Detect which cell encompasses the target text, then output its [X, Y] center coordinate. 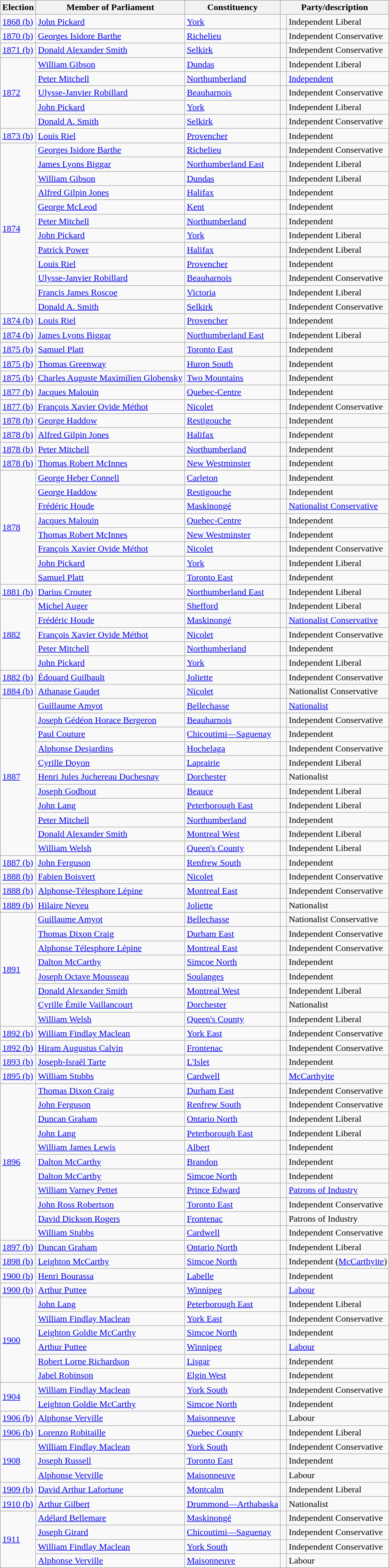
L'Islet [232, 1062]
1896 [18, 1162]
Two Mountains [232, 378]
Brandon [232, 1162]
Hilaire Neveu [110, 905]
Alphonse Desjardins [110, 748]
Party/description [335, 7]
1897 (b) [18, 1247]
Michel Auger [110, 606]
William James Lewis [110, 1148]
Jabel Robinson [110, 1376]
Laprairie [232, 763]
Joseph Girard [110, 1532]
Carleton [232, 478]
John Ross Robertson [110, 1204]
Adélard Bellemare [110, 1518]
Darius Crouter [110, 592]
Joseph Octave Mousseau [110, 976]
1910 (b) [18, 1504]
Édouard Guilbault [110, 677]
Constituency [232, 7]
1898 (b) [18, 1261]
David Dickson Rogers [110, 1219]
Albert [232, 1148]
1873 (b) [18, 136]
Shefford [232, 606]
Soulanges [232, 976]
1881 (b) [18, 592]
David Arthur Lafortune [110, 1489]
Athanase Gaudet [110, 692]
Victoria [232, 292]
Joseph Gédéon Horace Bergeron [110, 720]
1871 (b) [18, 50]
Joseph Russell [110, 1461]
1882 (b) [18, 677]
Huron South [232, 364]
Beauce [232, 791]
Lisgar [232, 1361]
George McLeod [110, 207]
Fabien Boisvert [110, 877]
Patrick Power [110, 250]
1887 [18, 777]
Robert Lorne Richardson [110, 1361]
Thomas Greenway [110, 364]
Quebec County [232, 1432]
Joseph Godbout [110, 791]
Henri Jules Juchereau Duchesnay [110, 777]
Montcalm [232, 1489]
Henri Bourassa [110, 1276]
1895 (b) [18, 1076]
1878 [18, 528]
1868 (b) [18, 22]
Elgin West [232, 1376]
Independent (McCarthyite) [338, 1261]
William Varney Pettet [110, 1190]
Member of Parliament [110, 7]
Kent [232, 207]
Alphonse Télesphore Lépine [110, 948]
1891 [18, 969]
Lorenzo Robitaille [110, 1432]
Drummond—Arthabaska [232, 1504]
Prince Edward [232, 1190]
Hochelaga [232, 748]
1909 (b) [18, 1489]
1908 [18, 1461]
Election [18, 7]
Arthur Gilbert [110, 1504]
Alphonse-Télesphore Lépine [110, 891]
Hiram Augustus Calvin [110, 1048]
Cyrille Doyon [110, 763]
1884 (b) [18, 692]
McCarthyite [338, 1076]
Joseph-Israël Tarte [110, 1062]
1904 [18, 1397]
1900 [18, 1340]
George Heber Connell [110, 478]
1887 (b) [18, 862]
Labelle [232, 1276]
Charles Auguste Maximilien Globensky [110, 378]
1874 [18, 228]
1893 (b) [18, 1062]
Francis James Roscoe [110, 292]
Leighton McCarthy [110, 1261]
Cyrille Émile Vaillancourt [110, 1005]
1882 [18, 634]
Paul Couture [110, 734]
1870 (b) [18, 36]
1872 [18, 93]
1911 [18, 1539]
1889 (b) [18, 905]
